Scan for the cell matching the given text and deliver its [X, Y] coordinate at center. 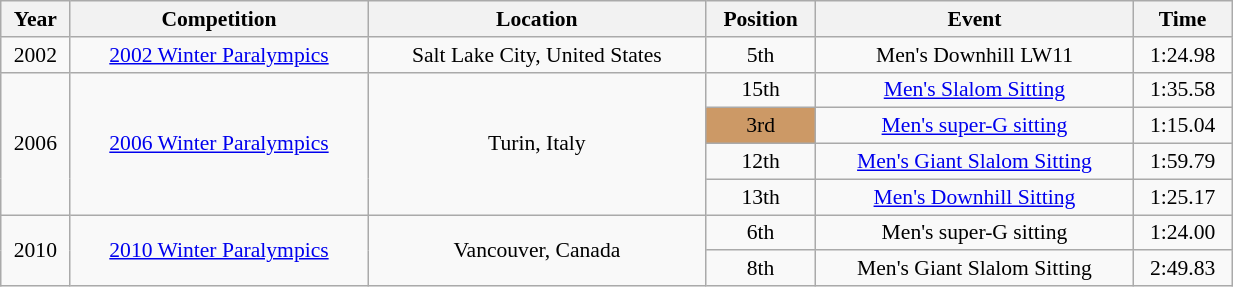
Event [974, 19]
12th [761, 162]
8th [761, 269]
Men's Downhill Sitting [974, 197]
1:35.58 [1183, 90]
5th [761, 55]
Turin, Italy [537, 143]
1:25.17 [1183, 197]
2002 Winter Paralympics [219, 55]
2:49.83 [1183, 269]
3rd [761, 126]
1:24.00 [1183, 233]
Year [36, 19]
2010 [36, 250]
Salt Lake City, United States [537, 55]
13th [761, 197]
Time [1183, 19]
2006 Winter Paralympics [219, 143]
1:24.98 [1183, 55]
Competition [219, 19]
1:59.79 [1183, 162]
6th [761, 233]
2006 [36, 143]
Men's Slalom Sitting [974, 90]
Men's Downhill LW11 [974, 55]
Location [537, 19]
1:15.04 [1183, 126]
Position [761, 19]
2010 Winter Paralympics [219, 250]
Vancouver, Canada [537, 250]
2002 [36, 55]
15th [761, 90]
